From the cell containing the given text, extract its center point as [x, y] coordinate. 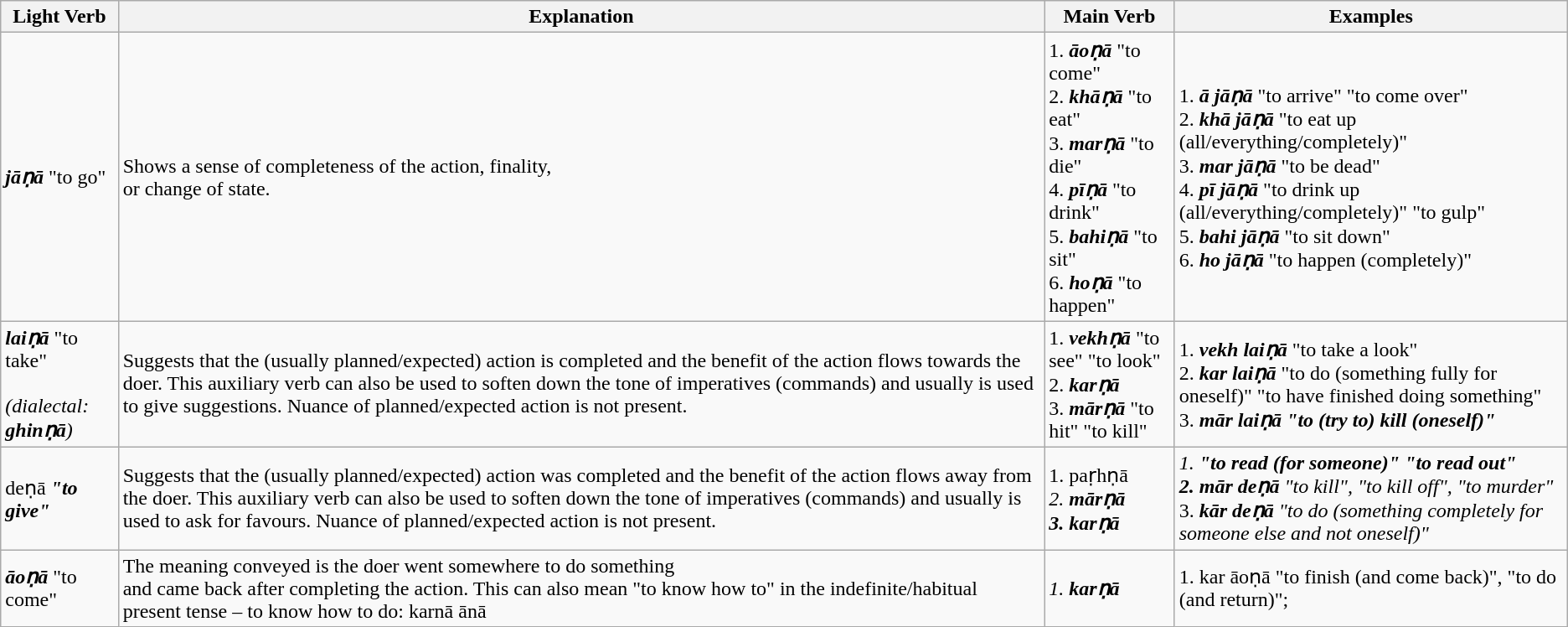
Examples [1370, 17]
Light Verb [59, 17]
1. paṛhṇā2. mārṇā3. karṇā [1110, 498]
Explanation [581, 17]
deṇā "to give" [59, 498]
1. āoṇā "to come"2. khāṇā "to eat"3. marṇā "to die"4. pīṇā "to drink"5. bahiṇā "to sit"6. hoṇā "to happen" [1110, 177]
Main Verb [1110, 17]
laiṇā "to take"(dialectal: ghinṇā) [59, 384]
āoṇā "to come" [59, 588]
jāṇā "to go" [59, 177]
1. karṇā [1110, 588]
1. vekhṇā "to see" "to look"2. karṇā3. mārṇā "to hit" "to kill" [1110, 384]
Shows a sense of completeness of the action, finality,or change of state. [581, 177]
1. kar āoṇā "to finish (and come back)", "to do (and return)"; [1370, 588]
